Scan for the cell matching the given text and deliver its [x, y] coordinate at center. 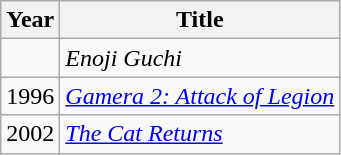
1996 [30, 96]
Title [200, 20]
The Cat Returns [200, 134]
Gamera 2: Attack of Legion [200, 96]
Year [30, 20]
Enoji Guchi [200, 58]
2002 [30, 134]
